Find where the given text appears and provide that cell's center as [X, Y] coordinate. 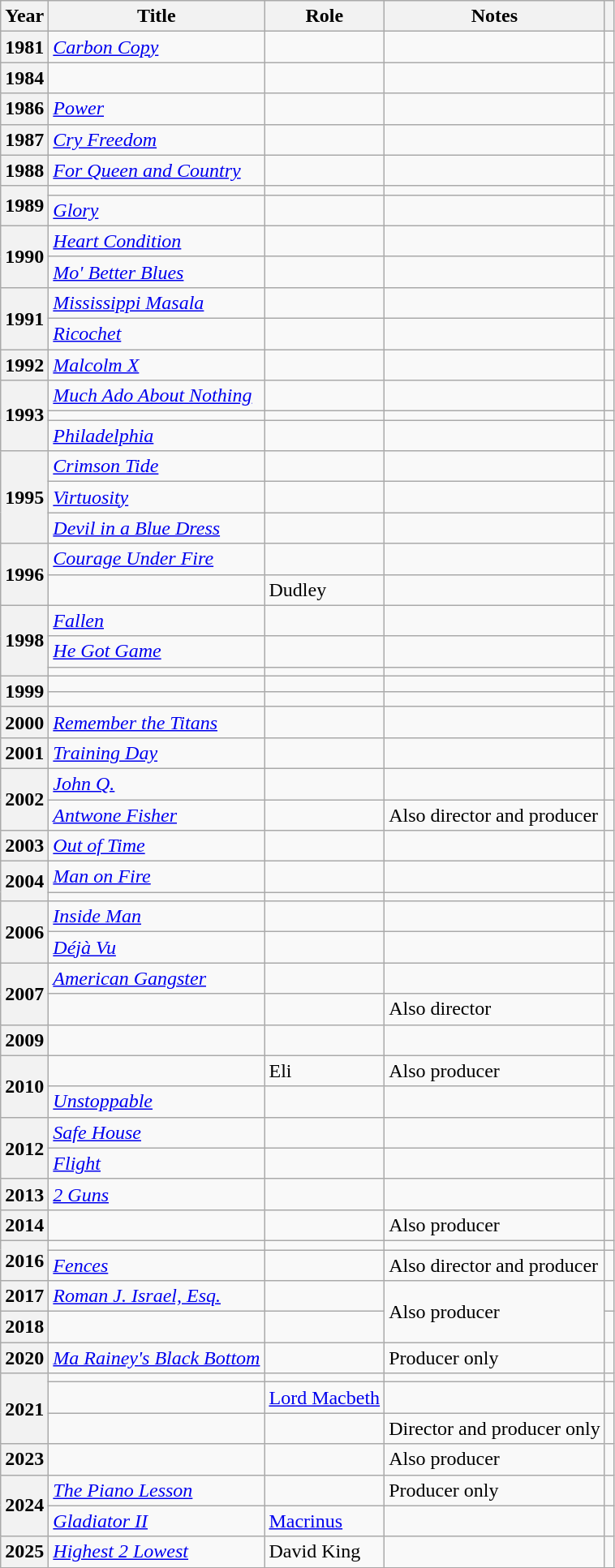
Flight [157, 1163]
1996 [24, 574]
2 Guns [157, 1194]
Gladiator II [157, 1521]
Mississippi Masala [157, 303]
1991 [24, 318]
1988 [24, 170]
2007 [24, 994]
Crimson Tide [157, 466]
Much Ado About Nothing [157, 396]
1995 [24, 497]
1986 [24, 109]
The Piano Lesson [157, 1490]
For Queen and Country [157, 170]
1992 [24, 364]
Lord Macbeth [325, 1398]
Devil in a Blue Dress [157, 528]
Inside Man [157, 917]
2004 [24, 881]
Out of Time [157, 846]
2020 [24, 1358]
Training Day [157, 753]
1999 [24, 691]
2009 [24, 1040]
Title [157, 16]
Courage Under Fire [157, 559]
2003 [24, 846]
1993 [24, 415]
2021 [24, 1408]
Power [157, 109]
1989 [24, 206]
Carbon Copy [157, 47]
2002 [24, 799]
He Got Game [157, 651]
Déjà Vu [157, 947]
Philadelphia [157, 436]
2006 [24, 932]
2001 [24, 753]
1981 [24, 47]
Fences [157, 1265]
Roman J. Israel, Esq. [157, 1296]
Role [325, 16]
2014 [24, 1225]
2012 [24, 1148]
David King [325, 1552]
Director and producer only [495, 1428]
Fallen [157, 621]
Antwone Fisher [157, 815]
Ma Rainey's Black Bottom [157, 1358]
Cry Freedom [157, 140]
2024 [24, 1506]
Mo' Better Blues [157, 272]
Remember the Titans [157, 722]
Eli [325, 1071]
Virtuosity [157, 497]
2025 [24, 1552]
Notes [495, 16]
Heart Condition [157, 241]
2018 [24, 1327]
Dudley [325, 590]
2010 [24, 1086]
2013 [24, 1194]
Ricochet [157, 333]
1984 [24, 78]
1990 [24, 256]
1987 [24, 140]
2023 [24, 1459]
Year [24, 16]
Glory [157, 210]
2016 [24, 1261]
Unstoppable [157, 1102]
Macrinus [325, 1521]
Also director [495, 1009]
Man on Fire [157, 877]
2017 [24, 1296]
1998 [24, 641]
2000 [24, 722]
Safe House [157, 1132]
John Q. [157, 784]
American Gangster [157, 978]
Highest 2 Lowest [157, 1552]
Malcolm X [157, 364]
